Detect which cell encompasses the target text, then output its (X, Y) center coordinate. 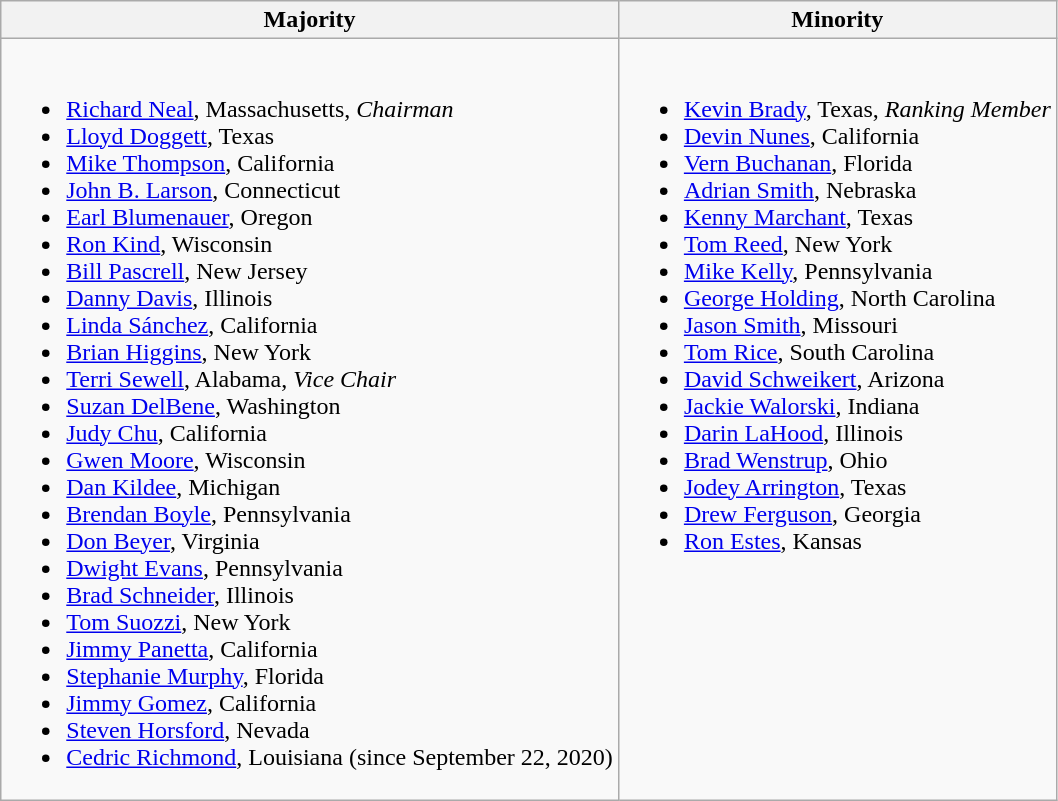
Majority (310, 20)
Minority (837, 20)
